Output the (x, y) coordinate of the center of the cell containing the given text.  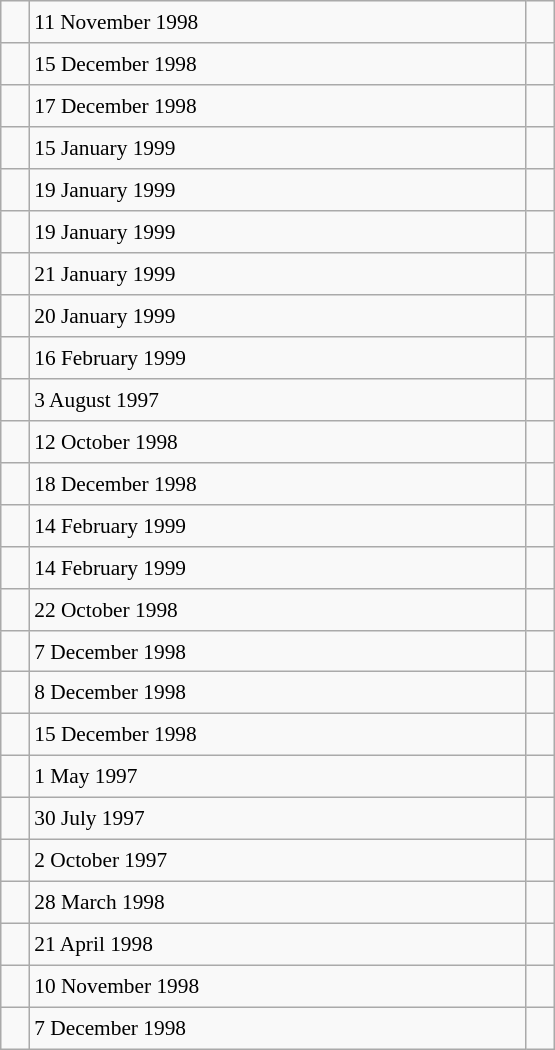
15 January 1999 (278, 148)
21 January 1999 (278, 274)
12 October 1998 (278, 441)
11 November 1998 (278, 22)
22 October 1998 (278, 609)
1 May 1997 (278, 777)
10 November 1998 (278, 986)
17 December 1998 (278, 106)
21 April 1998 (278, 945)
16 February 1999 (278, 358)
18 December 1998 (278, 483)
28 March 1998 (278, 903)
20 January 1999 (278, 316)
30 July 1997 (278, 819)
8 December 1998 (278, 693)
3 August 1997 (278, 399)
2 October 1997 (278, 861)
